Determine the [x, y] coordinate at the center of the cell enclosing the given text.  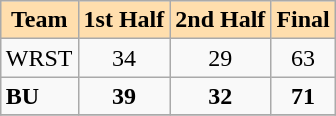
WRST [39, 58]
32 [220, 96]
Final [303, 20]
2nd Half [220, 20]
Team [39, 20]
34 [124, 58]
63 [303, 58]
BU [39, 96]
1st Half [124, 20]
39 [124, 96]
29 [220, 58]
71 [303, 96]
